Extract the (x, y) coordinate from the center of the cell holding the provided text.  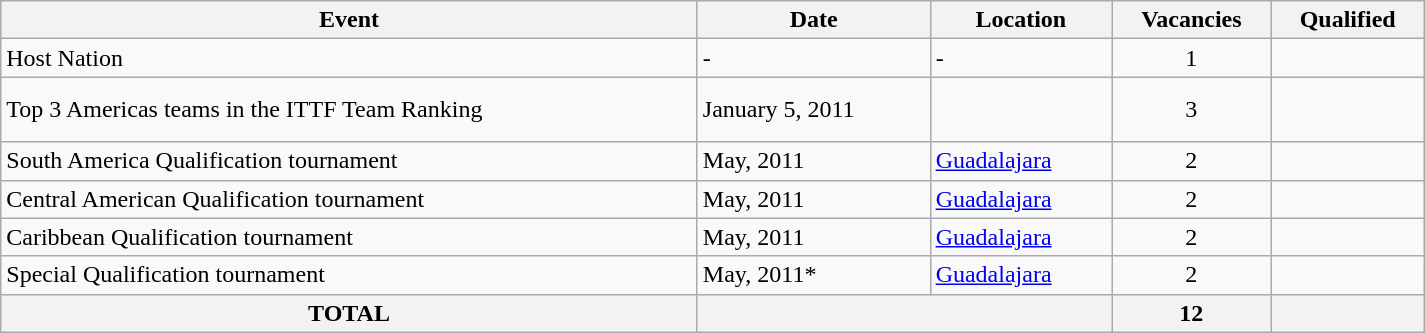
TOTAL (350, 313)
3 (1192, 110)
Event (350, 20)
Qualified (1348, 20)
12 (1192, 313)
January 5, 2011 (814, 110)
Special Qualification tournament (350, 275)
May, 2011* (814, 275)
Host Nation (350, 58)
1 (1192, 58)
Vacancies (1192, 20)
Top 3 Americas teams in the ITTF Team Ranking (350, 110)
Central American Qualification tournament (350, 199)
Location (1021, 20)
South America Qualification tournament (350, 161)
Date (814, 20)
Caribbean Qualification tournament (350, 237)
